From the cell containing the given text, extract its center point as (X, Y) coordinate. 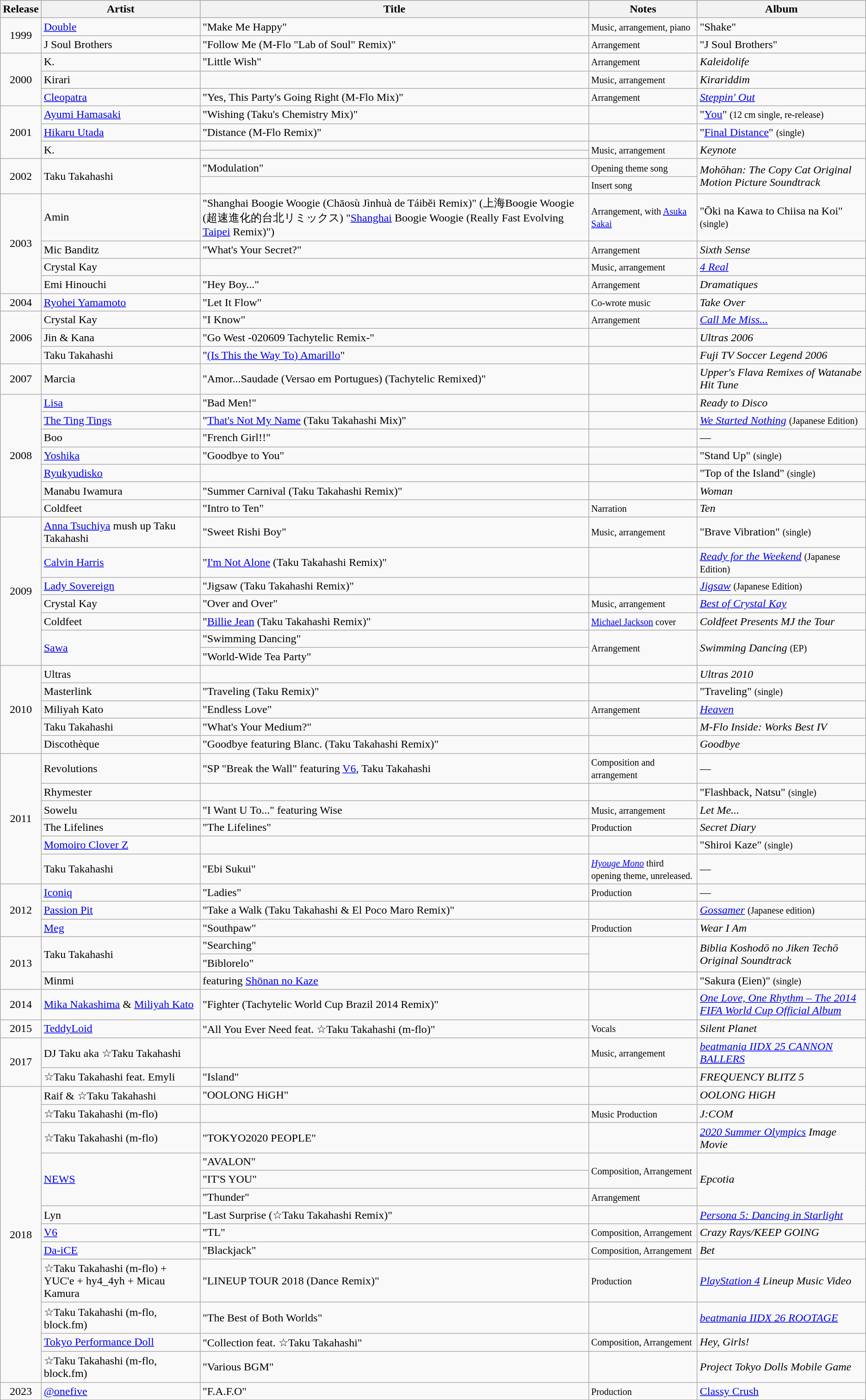
Epcotia (781, 1179)
Amin (120, 217)
Best of Crystal Kay (781, 604)
Ready to Disco (781, 403)
Call Me Miss... (781, 320)
2004 (21, 302)
"Intro to Ten" (394, 508)
"The Best of Both Worlds" (394, 1318)
"What's Your Secret?" (394, 249)
Cleopatra (120, 97)
2020 Summer Olympics Image Movie (781, 1137)
Title (394, 9)
Manabu Iwamura (120, 491)
Notes (643, 9)
"World-Wide Tea Party" (394, 657)
Ryukyudisko (120, 473)
Narration (643, 508)
"Stand Up" (single) (781, 455)
The Lifelines (120, 827)
"Traveling" (single) (781, 692)
2012 (21, 910)
Silent Planet (781, 1029)
Dramatiques (781, 285)
"TL" (394, 1233)
"Goodbye to You" (394, 455)
Discothèque (120, 744)
"Hey Boy..." (394, 285)
Da-iCE (120, 1250)
Vocals (643, 1029)
"Island" (394, 1077)
"Amor...Saudade (Versao em Portugues) (Tachytelic Remixed)" (394, 379)
Music Production (643, 1114)
2009 (21, 591)
Sawa (120, 648)
Ten (781, 508)
"Ladies" (394, 893)
Sixth Sense (781, 249)
Iconiq (120, 893)
"(Is This the Way To) Amarillo" (394, 355)
"IT'S YOU" (394, 1179)
NEWS (120, 1179)
"Traveling (Taku Remix)" (394, 692)
Masterlink (120, 692)
Yoshika (120, 455)
2010 (21, 709)
beatmania IIDX 25 CANNON BALLERS (781, 1053)
Tokyo Performance Doll (120, 1342)
FREQUENCY BLITZ 5 (781, 1077)
"Ebi Sukui" (394, 868)
"Fighter (Tachytelic World Cup Brazil 2014 Remix)" (394, 1004)
"Modulation" (394, 167)
"Biblorelo" (394, 963)
Take Over (781, 302)
2003 (21, 243)
Hikaru Utada (120, 132)
beatmania IIDX 26 ROOTAGE (781, 1318)
"Jigsaw (Taku Takahashi Remix)" (394, 586)
"I Know" (394, 320)
Meg (120, 928)
Passion Pit (120, 910)
Wear I Am (781, 928)
2023 (21, 1391)
Miliyah Kato (120, 709)
"Thunder" (394, 1197)
Fuji TV Soccer Legend 2006 (781, 355)
"TOKYO2020 PEOPLE" (394, 1137)
Persona 5: Dancing in Starlight (781, 1215)
"Searching" (394, 946)
Gossamer (Japanese edition) (781, 910)
"OOLONG HiGH" (394, 1095)
V6 (120, 1233)
"The Lifelines" (394, 827)
Double (120, 27)
"Sakura (Eien)" (single) (781, 981)
Classy Crush (781, 1391)
We Started Nothing (Japanese Edition) (781, 420)
Lady Sovereign (120, 586)
PlayStation 4 Lineup Music Video (781, 1281)
Marcia (120, 379)
2011 (21, 818)
"Little Wish" (394, 62)
Keynote (781, 150)
"I Want U To..." featuring Wise (394, 810)
M-Flo Inside: Works Best IV (781, 727)
Arrangement, with Asuka Sakai (643, 217)
Michael Jackson cover (643, 621)
J:COM (781, 1114)
2000 (21, 80)
Release (21, 9)
4 Real (781, 267)
"Wishing (Taku's Chemistry Mix)" (394, 115)
"Take a Walk (Taku Takahashi & El Poco Maro Remix)" (394, 910)
featuring Shōnan no Kaze (394, 981)
2018 (21, 1234)
"Collection feat. ☆Taku Takahashi" (394, 1342)
"Southpaw" (394, 928)
Mika Nakashima & Miliyah Kato (120, 1004)
"That's Not My Name (Taku Takahashi Mix)" (394, 420)
Insert song (643, 185)
Project Tokyo Dolls Mobile Game (781, 1367)
Goodbye (781, 744)
Kirariddim (781, 80)
"J Soul Brothers" (781, 44)
Steppin' Out (781, 97)
Kirari (120, 80)
"Swimming Dancing" (394, 639)
One Love, One Rhythm – The 2014 FIFA World Cup Official Album (781, 1004)
"Summer Carnival (Taku Takahashi Remix)" (394, 491)
"French Girl!!" (394, 438)
Sowelu (120, 810)
"Last Surprise (☆Taku Takahashi Remix)" (394, 1215)
"Billie Jean (Taku Takahashi Remix)" (394, 621)
"SP "Break the Wall" featuring V6, Taku Takahashi (394, 768)
"Endless Love" (394, 709)
Jin & Kana (120, 338)
"Follow Me (M-Flo "Lab of Soul" Remix)" (394, 44)
2001 (21, 132)
"All You Ever Need feat. ☆Taku Takahashi (m-flo)" (394, 1029)
"Ōki na Kawa to Chiisa na Koi" (single) (781, 217)
Jigsaw (Japanese Edition) (781, 586)
☆Taku Takahashi feat. Emyli (120, 1077)
"LINEUP TOUR 2018 (Dance Remix)" (394, 1281)
Revolutions (120, 768)
2007 (21, 379)
Music, arrangement, piano (643, 27)
Co-wrote music (643, 302)
Ultras 2006 (781, 338)
OOLONG HiGH (781, 1095)
Rhymester (120, 792)
☆Taku Takahashi (m-flo) + YUC'e + hy4_4yh + Micau Kamura (120, 1281)
J Soul Brothers (120, 44)
Secret Diary (781, 827)
Upper's Flava Remixes of Watanabe Hit Tune (781, 379)
Mic Banditz (120, 249)
Ultras (120, 674)
2017 (21, 1062)
Swimming Dancing (EP) (781, 648)
Ready for the Weekend (Japanese Edition) (781, 562)
"Distance (M-Flo Remix)" (394, 132)
2006 (21, 338)
Let Me... (781, 810)
Lisa (120, 403)
Artist (120, 9)
"You" (12 cm single, re-release) (781, 115)
Ultras 2010 (781, 674)
"AVALON" (394, 1161)
"Yes, This Party's Going Right (M-Flo Mix)" (394, 97)
Ayumi Hamasaki (120, 115)
DJ Taku aka ☆Taku Takahashi (120, 1053)
"What's Your Medium?" (394, 727)
Album (781, 9)
"Bad Men!" (394, 403)
Calvin Harris (120, 562)
Raif & ☆Taku Takahashi (120, 1095)
Hey, Girls! (781, 1342)
2008 (21, 455)
Crazy Rays/KEEP GOING (781, 1233)
Lyn (120, 1215)
2015 (21, 1029)
Mohōhan: The Copy Cat Original Motion Picture Soundtrack (781, 176)
"Shake" (781, 27)
2002 (21, 176)
"Over and Over" (394, 604)
"F.A.F.O" (394, 1391)
Heaven (781, 709)
"Go West -020609 Tachytelic Remix-" (394, 338)
Woman (781, 491)
Minmi (120, 981)
Bet (781, 1250)
"Top of the Island" (single) (781, 473)
Emi Hinouchi (120, 285)
"Sweet Rishi Boy" (394, 532)
1999 (21, 36)
Momoiro Clover Z (120, 845)
Boo (120, 438)
"I'm Not Alone (Taku Takahashi Remix)" (394, 562)
"Goodbye featuring Blanc. (Taku Takahashi Remix)" (394, 744)
"Flashback, Natsu" (single) (781, 792)
2013 (21, 963)
Anna Tsuchiya mush up Taku Takahashi (120, 532)
"Let It Flow" (394, 302)
Ryohei Yamamoto (120, 302)
Composition and arrangement (643, 768)
The Ting Tings (120, 420)
"Various BGM" (394, 1367)
"Final Distance" (single) (781, 132)
Biblia Koshodō no Jiken Techō Original Soundtrack (781, 954)
"Blackjack" (394, 1250)
Kaleidolife (781, 62)
TeddyLoid (120, 1029)
"Make Me Happy" (394, 27)
Opening theme song (643, 167)
@onefive (120, 1391)
Hyouge Mono third opening theme, unreleased. (643, 868)
Coldfeet Presents MJ the Tour (781, 621)
"Brave Vibration" (single) (781, 532)
2014 (21, 1004)
"Shiroi Kaze" (single) (781, 845)
